Find where the given text appears and provide that cell's center as (X, Y) coordinate. 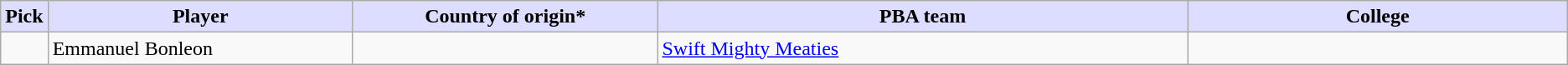
Pick (24, 17)
Emmanuel Bonleon (200, 48)
Player (200, 17)
Swift Mighty Meaties (923, 48)
Country of origin* (505, 17)
PBA team (923, 17)
College (1377, 17)
